Output the (X, Y) coordinate of the center of the cell containing the given text.  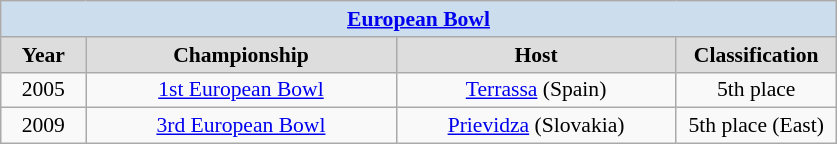
Classification (756, 55)
Year (44, 55)
2005 (44, 90)
Prievidza (Slovakia) (536, 126)
2009 (44, 126)
3rd European Bowl (241, 126)
Championship (241, 55)
5th place (East) (756, 126)
1st European Bowl (241, 90)
Terrassa (Spain) (536, 90)
European Bowl (419, 19)
Host (536, 55)
5th place (756, 90)
